Identify which cell holds the provided text, then report its [X, Y] central coordinate. 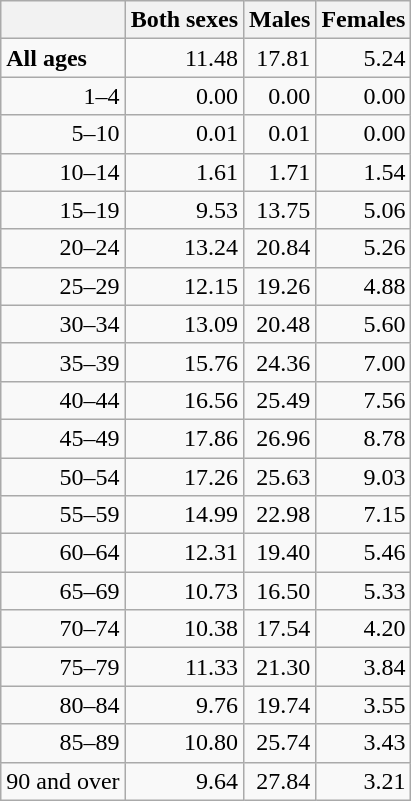
All ages [63, 58]
21.30 [280, 667]
16.50 [280, 591]
5.24 [364, 58]
5.26 [364, 248]
19.40 [280, 553]
7.15 [364, 515]
4.88 [364, 286]
65–69 [63, 591]
13.24 [184, 248]
16.56 [184, 400]
5.60 [364, 324]
60–64 [63, 553]
9.03 [364, 477]
5.46 [364, 553]
9.76 [184, 705]
12.31 [184, 553]
25–29 [63, 286]
25.74 [280, 743]
25.63 [280, 477]
11.33 [184, 667]
12.15 [184, 286]
20.48 [280, 324]
1.71 [280, 172]
27.84 [280, 781]
20.84 [280, 248]
17.26 [184, 477]
Females [364, 20]
1.61 [184, 172]
17.86 [184, 438]
7.56 [364, 400]
35–39 [63, 362]
Both sexes [184, 20]
13.09 [184, 324]
3.55 [364, 705]
75–79 [63, 667]
5.33 [364, 591]
Males [280, 20]
10–14 [63, 172]
15.76 [184, 362]
13.75 [280, 210]
5–10 [63, 134]
50–54 [63, 477]
10.73 [184, 591]
80–84 [63, 705]
40–44 [63, 400]
20–24 [63, 248]
85–89 [63, 743]
3.21 [364, 781]
30–34 [63, 324]
19.26 [280, 286]
5.06 [364, 210]
4.20 [364, 629]
1–4 [63, 96]
8.78 [364, 438]
10.80 [184, 743]
14.99 [184, 515]
17.81 [280, 58]
3.43 [364, 743]
17.54 [280, 629]
26.96 [280, 438]
55–59 [63, 515]
45–49 [63, 438]
19.74 [280, 705]
11.48 [184, 58]
90 and over [63, 781]
24.36 [280, 362]
15–19 [63, 210]
70–74 [63, 629]
9.64 [184, 781]
25.49 [280, 400]
22.98 [280, 515]
3.84 [364, 667]
10.38 [184, 629]
1.54 [364, 172]
9.53 [184, 210]
7.00 [364, 362]
